Return (X, Y) of the center of cell containing provided text 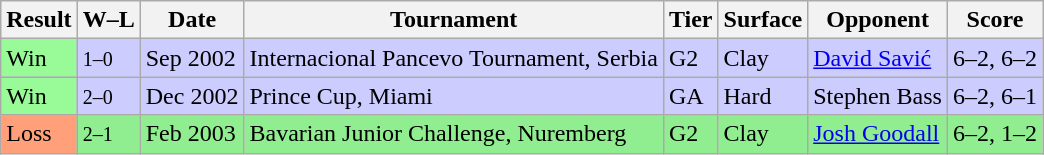
Loss (39, 134)
W–L (108, 20)
2–1 (108, 134)
Dec 2002 (192, 96)
6–2, 1–2 (994, 134)
6–2, 6–1 (994, 96)
Surface (763, 20)
Feb 2003 (192, 134)
6–2, 6–2 (994, 58)
David Savić (878, 58)
Tournament (454, 20)
Result (39, 20)
Tier (690, 20)
Stephen Bass (878, 96)
Sep 2002 (192, 58)
1–0 (108, 58)
2–0 (108, 96)
Opponent (878, 20)
Josh Goodall (878, 134)
Score (994, 20)
Internacional Pancevo Tournament, Serbia (454, 58)
Date (192, 20)
Prince Cup, Miami (454, 96)
Hard (763, 96)
GA (690, 96)
Bavarian Junior Challenge, Nuremberg (454, 134)
